Detect which cell encompasses the target text, then output its (x, y) center coordinate. 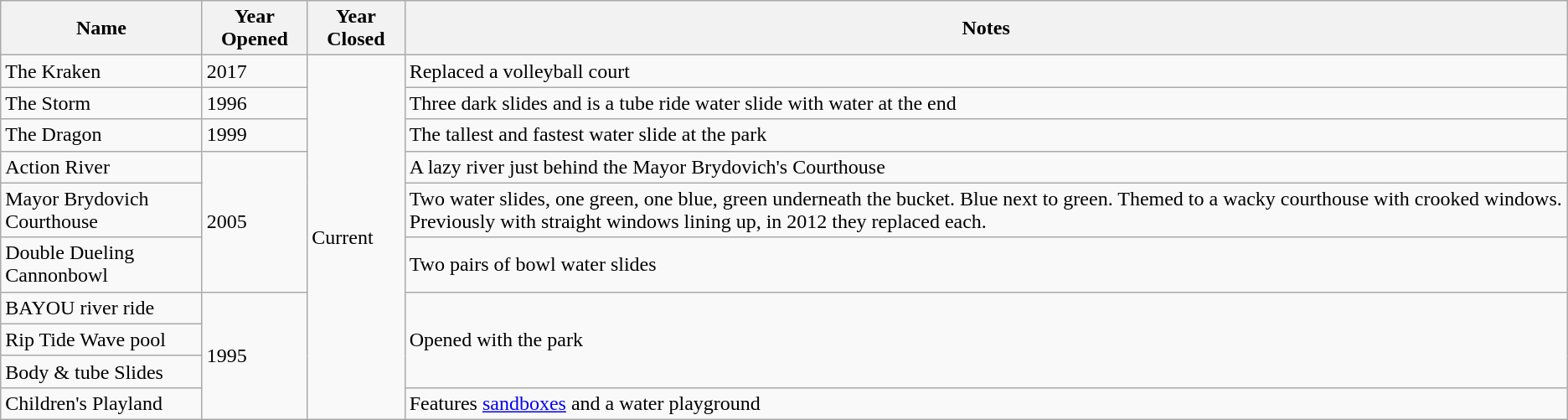
The Kraken (101, 71)
2017 (255, 71)
Mayor Brydovich Courthouse (101, 210)
The Storm (101, 103)
Year Closed (356, 29)
2005 (255, 221)
Two pairs of bowl water slides (986, 265)
Year Opened (255, 29)
A lazy river just behind the Mayor Brydovich's Courthouse (986, 167)
Notes (986, 29)
1995 (255, 355)
BAYOU river ride (101, 308)
Three dark slides and is a tube ride water slide with water at the end (986, 103)
Double Dueling Cannonbowl (101, 265)
Rip Tide Wave pool (101, 340)
Children's Playland (101, 403)
1996 (255, 103)
Opened with the park (986, 340)
Action River (101, 167)
The Dragon (101, 135)
Features sandboxes and a water playground (986, 403)
Body & tube Slides (101, 371)
Replaced a volleyball court (986, 71)
Current (356, 238)
1999 (255, 135)
The tallest and fastest water slide at the park (986, 135)
Name (101, 29)
